Return the [x, y] coordinate for the center point of the cell that contains the specified text.  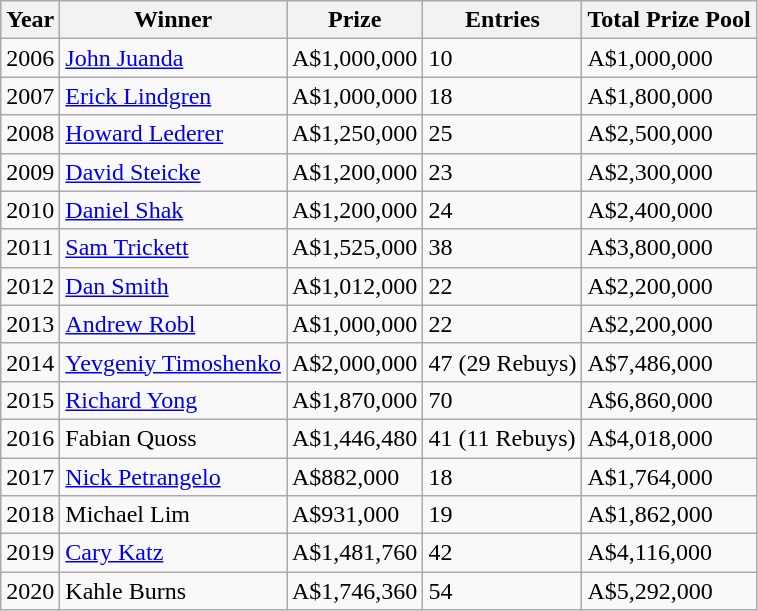
2020 [30, 591]
2010 [30, 210]
2018 [30, 515]
A$6,860,000 [669, 400]
A$1,012,000 [354, 286]
Howard Lederer [174, 134]
10 [502, 58]
A$4,116,000 [669, 553]
2008 [30, 134]
A$1,250,000 [354, 134]
A$1,481,760 [354, 553]
John Juanda [174, 58]
A$2,400,000 [669, 210]
David Steicke [174, 172]
2014 [30, 362]
Nick Petrangelo [174, 477]
Michael Lim [174, 515]
2015 [30, 400]
Kahle Burns [174, 591]
2007 [30, 96]
38 [502, 248]
Total Prize Pool [669, 20]
2019 [30, 553]
24 [502, 210]
25 [502, 134]
2011 [30, 248]
2016 [30, 438]
Dan Smith [174, 286]
Andrew Robl [174, 324]
42 [502, 553]
54 [502, 591]
A$4,018,000 [669, 438]
Daniel Shak [174, 210]
A$1,764,000 [669, 477]
A$882,000 [354, 477]
A$1,446,480 [354, 438]
Erick Lindgren [174, 96]
Entries [502, 20]
70 [502, 400]
A$2,000,000 [354, 362]
Winner [174, 20]
47 (29 Rebuys) [502, 362]
A$3,800,000 [669, 248]
A$1,746,360 [354, 591]
Prize [354, 20]
2013 [30, 324]
A$1,862,000 [669, 515]
A$2,300,000 [669, 172]
A$1,525,000 [354, 248]
23 [502, 172]
2006 [30, 58]
A$7,486,000 [669, 362]
A$1,870,000 [354, 400]
Fabian Quoss [174, 438]
Sam Trickett [174, 248]
A$2,500,000 [669, 134]
Richard Yong [174, 400]
19 [502, 515]
2009 [30, 172]
41 (11 Rebuys) [502, 438]
A$931,000 [354, 515]
Yevgeniy Timoshenko [174, 362]
2012 [30, 286]
Cary Katz [174, 553]
2017 [30, 477]
A$1,800,000 [669, 96]
A$5,292,000 [669, 591]
Year [30, 20]
